Determine the (x, y) coordinate at the center of the cell enclosing the given text.  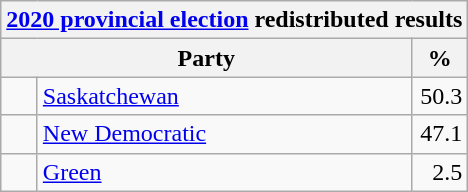
% (440, 58)
50.3 (440, 96)
2020 provincial election redistributed results (234, 20)
47.1 (440, 134)
New Democratic (224, 134)
Party (206, 58)
2.5 (440, 172)
Green (224, 172)
Saskatchewan (224, 96)
